For the text-containing cell, return its midpoint in (x, y) coordinate format. 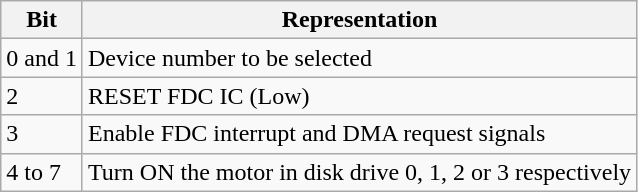
2 (42, 96)
Turn ON the motor in disk drive 0, 1, 2 or 3 respectively (359, 172)
0 and 1 (42, 58)
Bit (42, 20)
Device number to be selected (359, 58)
4 to 7 (42, 172)
3 (42, 134)
Enable FDC interrupt and DMA request signals (359, 134)
Representation (359, 20)
RESET FDC IC (Low) (359, 96)
